Scan for the cell matching the given text and deliver its (X, Y) coordinate at center. 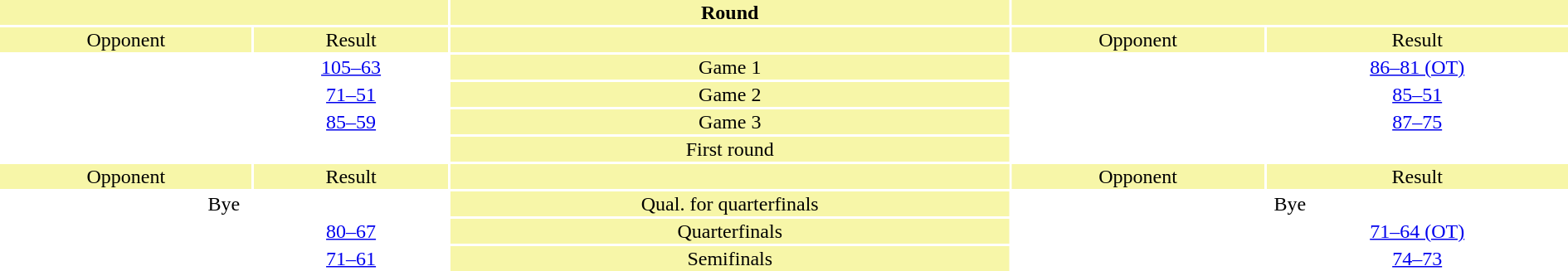
86–81 (OT) (1417, 67)
71–64 (OT) (1417, 231)
First round (730, 149)
Game 2 (730, 94)
Game 3 (730, 122)
87–75 (1417, 122)
Qual. for quarterfinals (730, 204)
105–63 (352, 67)
74–73 (1417, 259)
Quarterfinals (730, 231)
Round (730, 12)
85–59 (352, 122)
Game 1 (730, 67)
71–61 (352, 259)
71–51 (352, 94)
80–67 (352, 231)
85–51 (1417, 94)
Semifinals (730, 259)
